Capture the cell that displays the provided text and extract its [x, y] central coordinate. 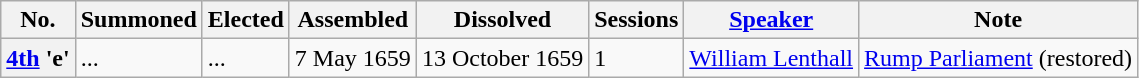
Summoned [138, 20]
William Lenthall [772, 58]
Speaker [772, 20]
1 [636, 58]
Assembled [352, 20]
4th 'e' [38, 58]
7 May 1659 [352, 58]
13 October 1659 [502, 58]
Dissolved [502, 20]
Note [998, 20]
Sessions [636, 20]
Rump Parliament (restored) [998, 58]
Elected [246, 20]
No. [38, 20]
